Determine the (X, Y) coordinate at the center of the cell enclosing the given text.  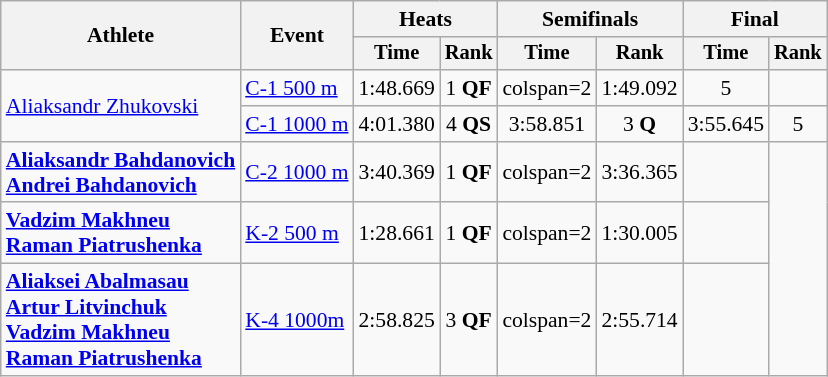
2:55.714 (639, 320)
Heats (426, 19)
Semifinals (590, 19)
K-4 1000m (296, 320)
1:30.005 (639, 234)
3:55.645 (726, 124)
1:28.661 (397, 234)
Event (296, 36)
C-1 1000 m (296, 124)
3 Q (639, 124)
3 QF (469, 320)
1:48.669 (397, 88)
2:58.825 (397, 320)
Final (755, 19)
3:58.851 (546, 124)
C-1 500 m (296, 88)
3:40.369 (397, 172)
Aliaksandr BahdanovichAndrei Bahdanovich (120, 172)
C-2 1000 m (296, 172)
4 QS (469, 124)
4:01.380 (397, 124)
K-2 500 m (296, 234)
Athlete (120, 36)
Vadzim Makhneu Raman Piatrushenka (120, 234)
Aliaksandr Zhukovski (120, 106)
Aliaksei AbalmasauArtur LitvinchukVadzim MakhneuRaman Piatrushenka (120, 320)
3:36.365 (639, 172)
1:49.092 (639, 88)
